Determine the [x, y] coordinate at the center of the cell enclosing the given text.  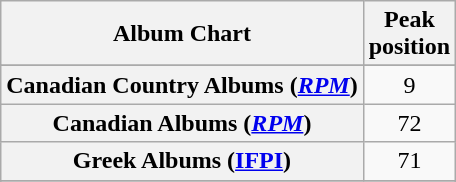
72 [409, 123]
Album Chart [182, 34]
9 [409, 85]
71 [409, 161]
Greek Albums (IFPI) [182, 161]
Peakposition [409, 34]
Canadian Country Albums (RPM) [182, 85]
Canadian Albums (RPM) [182, 123]
